Detect which cell encompasses the target text, then output its (x, y) center coordinate. 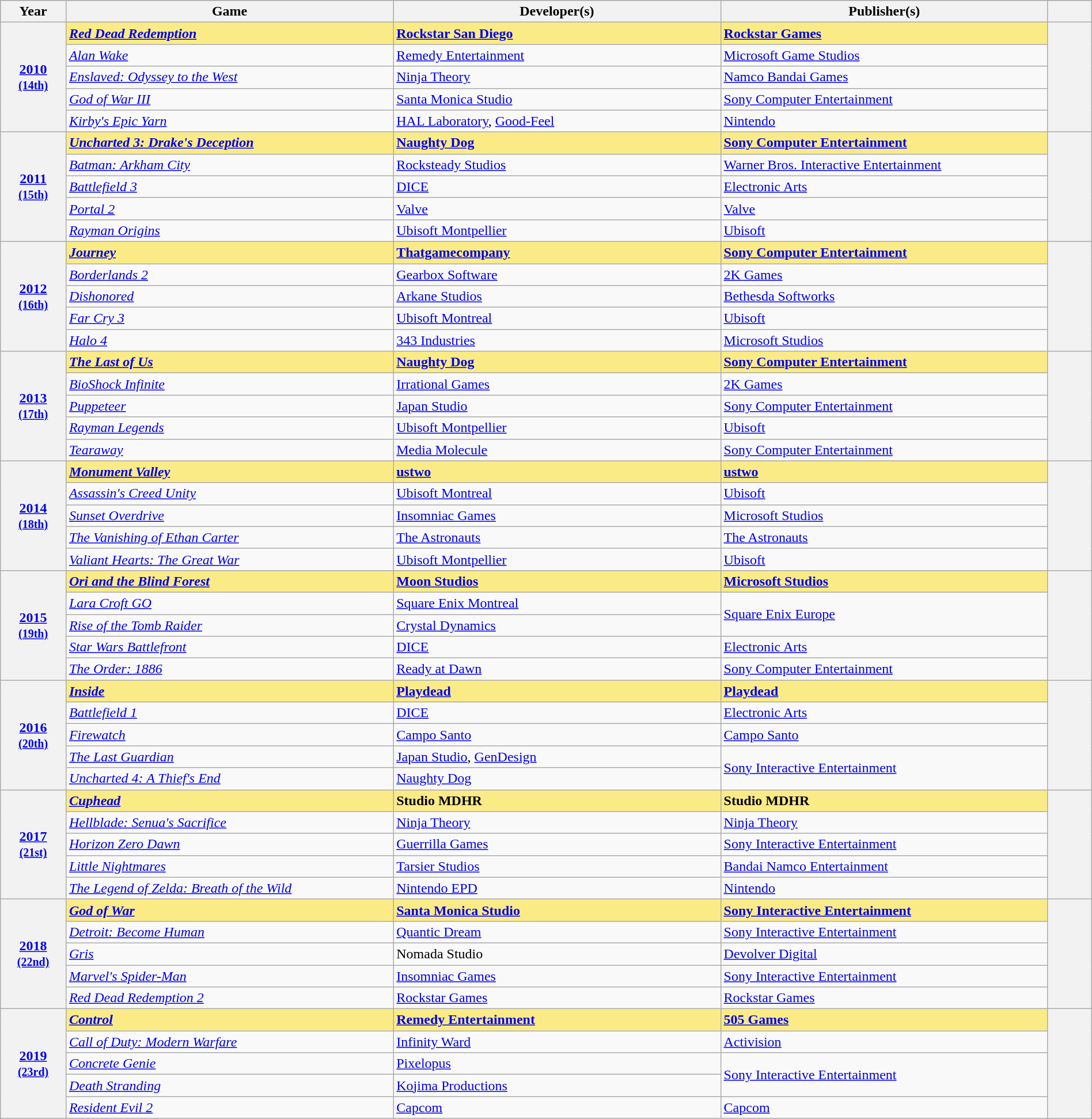
Red Dead Redemption (229, 33)
Halo 4 (229, 340)
2014 (18th) (33, 515)
Tearaway (229, 450)
The Vanishing of Ethan Carter (229, 537)
Firewatch (229, 735)
Hellblade: Senua's Sacrifice (229, 822)
2018 (22nd) (33, 954)
2013 (17th) (33, 406)
Rise of the Tomb Raider (229, 625)
Japan Studio (557, 406)
Inside (229, 691)
Japan Studio, GenDesign (557, 757)
HAL Laboratory, Good-Feel (557, 121)
Gearbox Software (557, 275)
Far Cry 3 (229, 318)
Square Enix Europe (884, 614)
Warner Bros. Interactive Entertainment (884, 165)
Bandai Namco Entertainment (884, 866)
Puppeteer (229, 406)
Horizon Zero Dawn (229, 844)
Batman: Arkham City (229, 165)
Journey (229, 252)
Red Dead Redemption 2 (229, 998)
Detroit: Become Human (229, 932)
Portal 2 (229, 208)
Microsoft Game Studios (884, 55)
Activision (884, 1042)
Battlefield 1 (229, 713)
Uncharted 3: Drake's Deception (229, 143)
Ori and the Blind Forest (229, 581)
Gris (229, 954)
Battlefield 3 (229, 187)
2019 (23rd) (33, 1064)
Crystal Dynamics (557, 625)
Tarsier Studios (557, 866)
BioShock Infinite (229, 384)
Arkane Studios (557, 297)
Guerrilla Games (557, 844)
The Last Guardian (229, 757)
Kojima Productions (557, 1086)
Kirby's Epic Yarn (229, 121)
Call of Duty: Modern Warfare (229, 1042)
Marvel's Spider-Man (229, 976)
Valiant Hearts: The Great War (229, 559)
Concrete Genie (229, 1064)
Sunset Overdrive (229, 515)
Infinity Ward (557, 1042)
2012 (16th) (33, 296)
God of War III (229, 99)
2015 (19th) (33, 625)
The Legend of Zelda: Breath of the Wild (229, 888)
Borderlands 2 (229, 275)
Assassin's Creed Unity (229, 494)
Uncharted 4: A Thief's End (229, 779)
Star Wars Battlefront (229, 647)
Square Enix Montreal (557, 603)
Monument Valley (229, 472)
343 Industries (557, 340)
Resident Evil 2 (229, 1107)
Thatgamecompany (557, 252)
Nintendo EPD (557, 888)
Death Stranding (229, 1086)
Moon Studios (557, 581)
The Order: 1886 (229, 669)
Rayman Origins (229, 230)
Year (33, 12)
Dishonored (229, 297)
Quantic Dream (557, 932)
Lara Croft GO (229, 603)
2011 (15th) (33, 187)
Control (229, 1020)
Namco Bandai Games (884, 77)
Game (229, 12)
Developer(s) (557, 12)
Media Molecule (557, 450)
Ready at Dawn (557, 669)
Little Nightmares (229, 866)
Rockstar San Diego (557, 33)
2010 (14th) (33, 77)
Bethesda Softworks (884, 297)
Rayman Legends (229, 428)
The Last of Us (229, 362)
Devolver Digital (884, 954)
Irrational Games (557, 384)
505 Games (884, 1020)
Publisher(s) (884, 12)
Pixelopus (557, 1064)
God of War (229, 910)
Cuphead (229, 801)
Enslaved: Odyssey to the West (229, 77)
Rocksteady Studios (557, 165)
2016 (20th) (33, 735)
Nomada Studio (557, 954)
Alan Wake (229, 55)
2017 (21st) (33, 844)
